For the text-containing cell, return its midpoint in [X, Y] coordinate format. 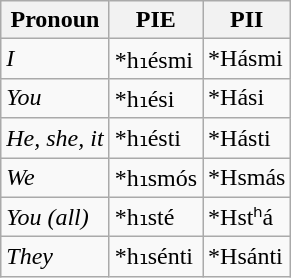
*Hstʰá [247, 217]
*h₁ésti [156, 138]
*Hásmi [247, 59]
*Hási [247, 98]
*Hásti [247, 138]
You (all) [55, 217]
He, she, it [55, 138]
*h₁ési [156, 98]
*h₁smós [156, 178]
*Hsánti [247, 257]
They [55, 257]
PIE [156, 20]
I [55, 59]
*Hsmás [247, 178]
We [55, 178]
Pronoun [55, 20]
PII [247, 20]
*h₁sénti [156, 257]
You [55, 98]
*h₁ésmi [156, 59]
*h₁sté [156, 217]
